Scan for the cell matching the given text and deliver its (X, Y) coordinate at center. 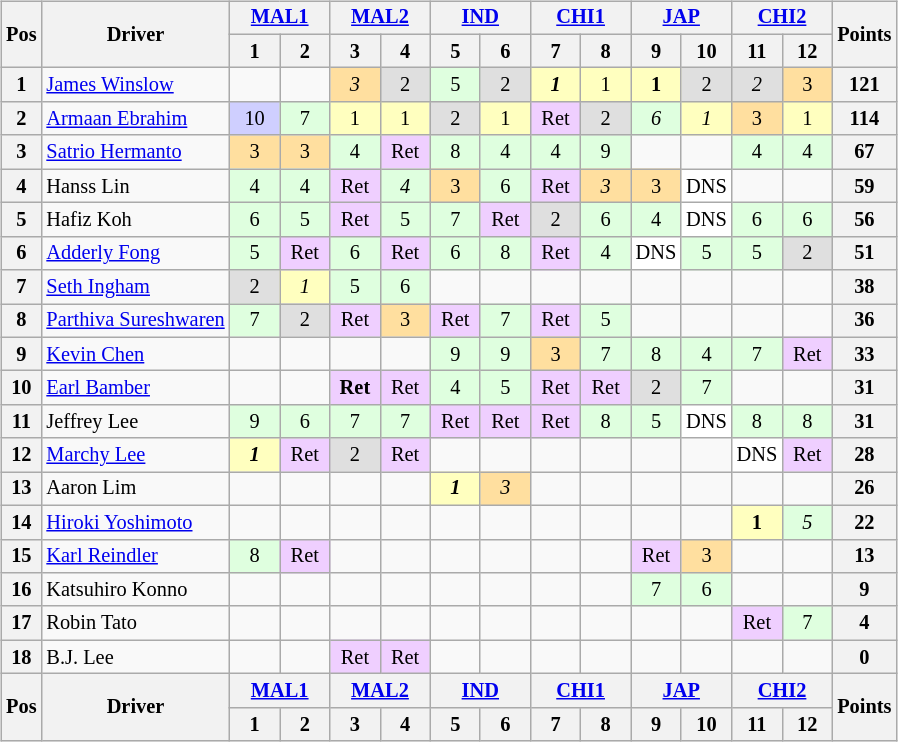
Adderly Fong (135, 253)
36 (864, 321)
Satrio Hermanto (135, 152)
Karl Reindler (135, 556)
16 (21, 590)
15 (21, 556)
Earl Bamber (135, 388)
56 (864, 220)
Katsuhiro Konno (135, 590)
51 (864, 253)
Armaan Ebrahim (135, 119)
22 (864, 522)
67 (864, 152)
James Winslow (135, 85)
28 (864, 455)
Hafiz Koh (135, 220)
Hanss Lin (135, 186)
Seth Ingham (135, 287)
Robin Tato (135, 623)
Jeffrey Lee (135, 422)
33 (864, 354)
Aaron Lim (135, 489)
26 (864, 489)
Marchy Lee (135, 455)
Hiroki Yoshimoto (135, 522)
17 (21, 623)
59 (864, 186)
B.J. Lee (135, 657)
114 (864, 119)
38 (864, 287)
0 (864, 657)
121 (864, 85)
Parthiva Sureshwaren (135, 321)
Kevin Chen (135, 354)
14 (21, 522)
18 (21, 657)
